Capture the cell that displays the provided text and extract its [x, y] central coordinate. 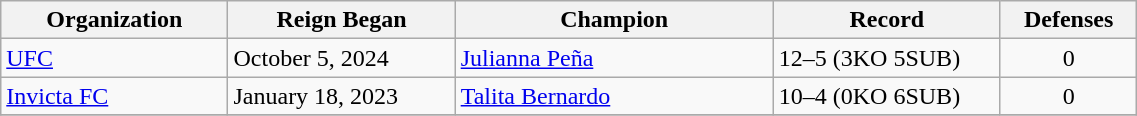
UFC [114, 58]
Record [886, 20]
Reign Began [342, 20]
October 5, 2024 [342, 58]
Champion [614, 20]
January 18, 2023 [342, 96]
12–5 (3KO 5SUB) [886, 58]
10–4 (0KO 6SUB) [886, 96]
Invicta FC [114, 96]
Talita Bernardo [614, 96]
Julianna Peña [614, 58]
Organization [114, 20]
Defenses [1068, 20]
